Identify which cell holds the provided text, then report its [X, Y] central coordinate. 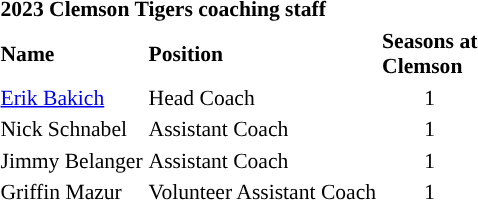
Position [262, 53]
Head Coach [262, 98]
